Extract the [x, y] coordinate from the center of the cell holding the provided text.  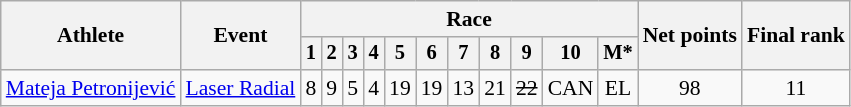
1 [310, 54]
Final rank [796, 36]
10 [571, 54]
22 [527, 88]
CAN [571, 88]
Net points [690, 36]
Athlete [91, 36]
Event [241, 36]
Laser Radial [241, 88]
11 [796, 88]
21 [495, 88]
3 [352, 54]
2 [332, 54]
M* [618, 54]
Mateja Petronijević [91, 88]
13 [463, 88]
98 [690, 88]
Race [468, 19]
7 [463, 54]
EL [618, 88]
6 [432, 54]
